Capture the cell that displays the provided text and extract its [X, Y] central coordinate. 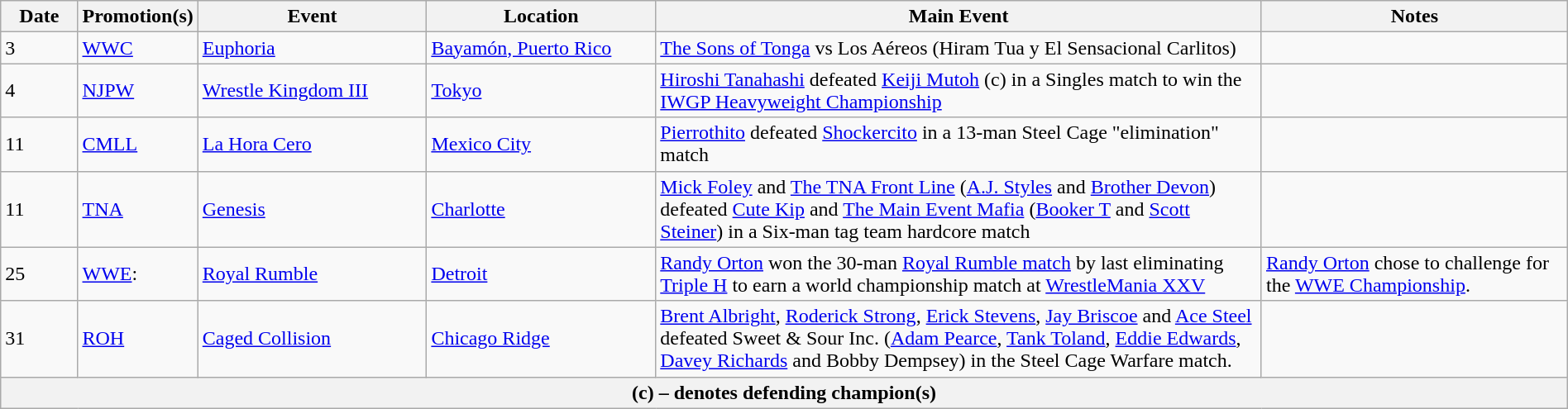
Location [541, 17]
Wrestle Kingdom III [313, 91]
25 [40, 274]
TNA [137, 209]
WWC [137, 48]
Bayamón, Puerto Rico [541, 48]
Pierrothito defeated Shockercito in a 13-man Steel Cage "elimination" match [959, 144]
Promotion(s) [137, 17]
Mexico City [541, 144]
Caged Collision [313, 339]
31 [40, 339]
CMLL [137, 144]
3 [40, 48]
(c) – denotes defending champion(s) [784, 392]
Randy Orton chose to challenge for the WWE Championship. [1414, 274]
Charlotte [541, 209]
Event [313, 17]
Chicago Ridge [541, 339]
Notes [1414, 17]
Tokyo [541, 91]
Main Event [959, 17]
Date [40, 17]
Genesis [313, 209]
Randy Orton won the 30-man Royal Rumble match by last eliminating Triple H to earn a world championship match at WrestleMania XXV [959, 274]
Royal Rumble [313, 274]
Hiroshi Tanahashi defeated Keiji Mutoh (c) in a Singles match to win the IWGP Heavyweight Championship [959, 91]
ROH [137, 339]
4 [40, 91]
Euphoria [313, 48]
WWE: [137, 274]
La Hora Cero [313, 144]
NJPW [137, 91]
Detroit [541, 274]
The Sons of Tonga vs Los Aéreos (Hiram Tua y El Sensacional Carlitos) [959, 48]
